Locate the cell with the specified text and output its (X, Y) center coordinate. 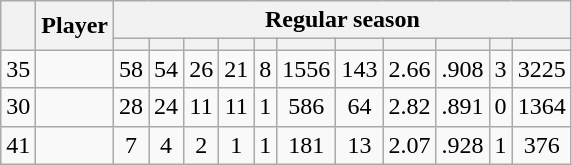
586 (306, 107)
58 (132, 69)
35 (18, 69)
1556 (306, 69)
2 (202, 145)
64 (360, 107)
41 (18, 145)
.928 (462, 145)
143 (360, 69)
24 (166, 107)
Regular season (343, 20)
21 (236, 69)
28 (132, 107)
3225 (542, 69)
.891 (462, 107)
376 (542, 145)
.908 (462, 69)
30 (18, 107)
2.07 (410, 145)
54 (166, 69)
4 (166, 145)
8 (266, 69)
1364 (542, 107)
3 (500, 69)
2.66 (410, 69)
26 (202, 69)
7 (132, 145)
0 (500, 107)
13 (360, 145)
181 (306, 145)
2.82 (410, 107)
Player (75, 26)
